Pinpoint the cell where the given text exists, returning its (X, Y) midpoint coordinate. 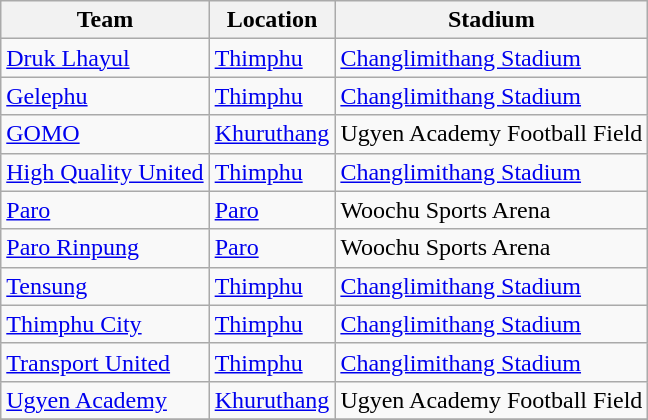
Paro Rinpung (105, 248)
Team (105, 20)
Tensung (105, 286)
Gelephu (105, 96)
High Quality United (105, 172)
Location (272, 20)
GOMO (105, 134)
Transport United (105, 362)
Druk Lhayul (105, 58)
Ugyen Academy (105, 400)
Thimphu City (105, 324)
Stadium (492, 20)
